From the cell containing the given text, extract its center point as (X, Y) coordinate. 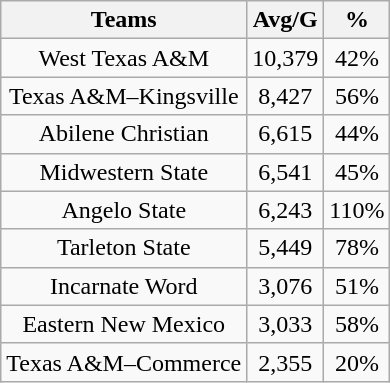
58% (357, 324)
6,243 (286, 210)
% (357, 20)
Avg/G (286, 20)
3,076 (286, 286)
56% (357, 96)
3,033 (286, 324)
78% (357, 248)
45% (357, 172)
6,615 (286, 134)
2,355 (286, 362)
10,379 (286, 58)
Angelo State (124, 210)
Texas A&M–Kingsville (124, 96)
Tarleton State (124, 248)
Teams (124, 20)
Midwestern State (124, 172)
5,449 (286, 248)
110% (357, 210)
West Texas A&M (124, 58)
Incarnate Word (124, 286)
8,427 (286, 96)
6,541 (286, 172)
20% (357, 362)
Texas A&M–Commerce (124, 362)
Eastern New Mexico (124, 324)
Abilene Christian (124, 134)
51% (357, 286)
42% (357, 58)
44% (357, 134)
